Identify which cell holds the provided text, then report its [x, y] central coordinate. 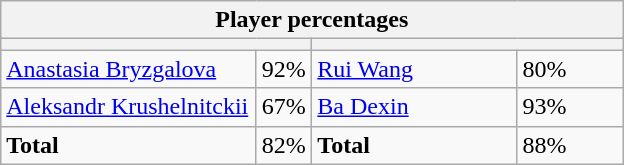
80% [570, 69]
67% [284, 107]
92% [284, 69]
88% [570, 145]
Player percentages [312, 20]
Anastasia Bryzgalova [128, 69]
Rui Wang [414, 69]
82% [284, 145]
93% [570, 107]
Aleksandr Krushelnitckii [128, 107]
Ba Dexin [414, 107]
